Pinpoint the cell where the given text exists, returning its (x, y) midpoint coordinate. 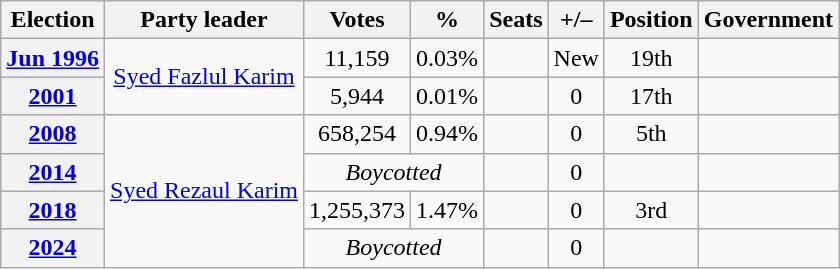
0.03% (448, 58)
0.01% (448, 96)
19th (651, 58)
2001 (53, 96)
5th (651, 134)
Party leader (204, 20)
658,254 (358, 134)
2018 (53, 210)
2008 (53, 134)
Government (768, 20)
Syed Rezaul Karim (204, 191)
New (576, 58)
Jun 1996 (53, 58)
% (448, 20)
0.94% (448, 134)
Position (651, 20)
+/– (576, 20)
1.47% (448, 210)
Votes (358, 20)
17th (651, 96)
2024 (53, 248)
Syed Fazlul Karim (204, 77)
11,159 (358, 58)
2014 (53, 172)
Seats (516, 20)
Election (53, 20)
1,255,373 (358, 210)
5,944 (358, 96)
3rd (651, 210)
